From the cell containing the given text, extract its center point as (X, Y) coordinate. 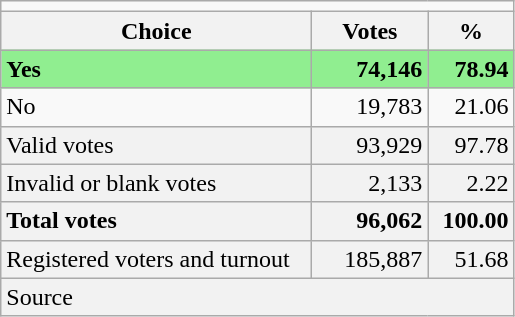
97.78 (471, 145)
100.00 (471, 221)
Choice (156, 31)
21.06 (471, 107)
Total votes (156, 221)
19,783 (370, 107)
185,887 (370, 259)
78.94 (471, 69)
Valid votes (156, 145)
74,146 (370, 69)
% (471, 31)
2,133 (370, 183)
93,929 (370, 145)
Registered voters and turnout (156, 259)
Invalid or blank votes (156, 183)
51.68 (471, 259)
96,062 (370, 221)
No (156, 107)
Source (258, 297)
Votes (370, 31)
2.22 (471, 183)
Yes (156, 69)
